Capture the cell that displays the provided text and extract its (X, Y) central coordinate. 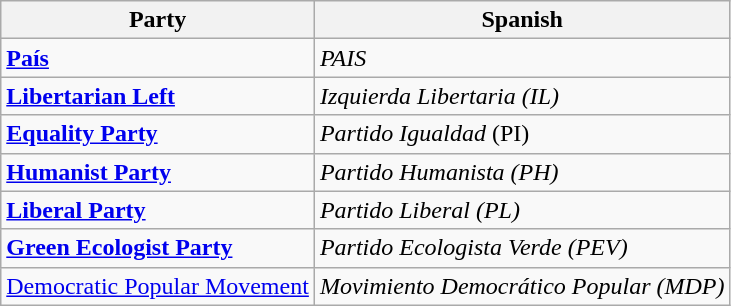
País (158, 58)
Spanish (522, 20)
Partido Ecologista Verde (PEV) (522, 248)
Izquierda Libertaria (IL) (522, 96)
Partido Liberal (PL) (522, 210)
Equality Party (158, 134)
PAIS (522, 58)
Movimiento Democrático Popular (MDP) (522, 286)
Libertarian Left (158, 96)
Partido Igualdad (PI) (522, 134)
Green Ecologist Party (158, 248)
Partido Humanista (PH) (522, 172)
Party (158, 20)
Democratic Popular Movement (158, 286)
Liberal Party (158, 210)
Humanist Party (158, 172)
